From the cell containing the given text, extract its center point as (X, Y) coordinate. 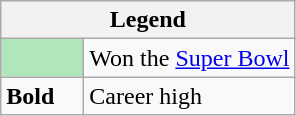
Won the Super Bowl (190, 58)
Bold (42, 96)
Legend (148, 20)
Career high (190, 96)
